Output the (x, y) coordinate of the center of the cell containing the given text.  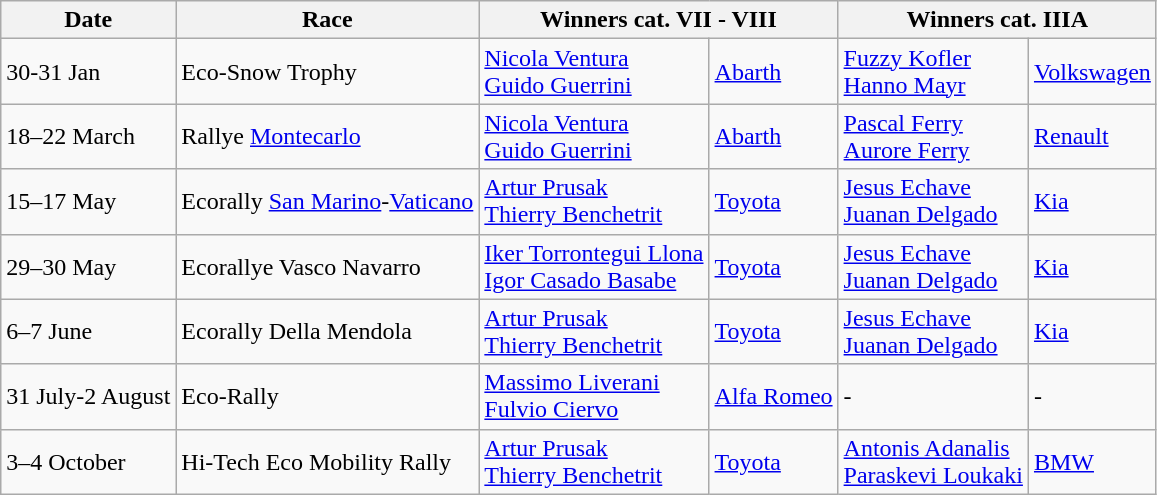
Hi-Tech Eco Mobility Rally (328, 462)
Eco-Snow Trophy (328, 72)
3–4 October (88, 462)
Winners cat. VII - VIII (658, 20)
Pascal Ferry Aurore Ferry (933, 136)
30-31 Jan (88, 72)
Massimo Liverani Fulvio Ciervo (594, 396)
Renault (1092, 136)
Iker Torrontegui Llona Igor Casado Basabe (594, 266)
Antonis Adanalis Paraskevi Loukaki (933, 462)
31 July-2 August (88, 396)
Ecorallye Vasco Navarro (328, 266)
Race (328, 20)
Winners cat. IIIA (997, 20)
BMW (1092, 462)
Fuzzy Kofler Hanno Mayr (933, 72)
6–7 June (88, 332)
Volkswagen (1092, 72)
15–17 May (88, 202)
Alfa Romeo (774, 396)
Rallye Montecarlo (328, 136)
Ecorally Della Mendola (328, 332)
18–22 March (88, 136)
Ecorally San Marino-Vaticano (328, 202)
Date (88, 20)
29–30 May (88, 266)
Eco-Rally (328, 396)
